Return the [X, Y] coordinate for the center point of the cell that contains the specified text.  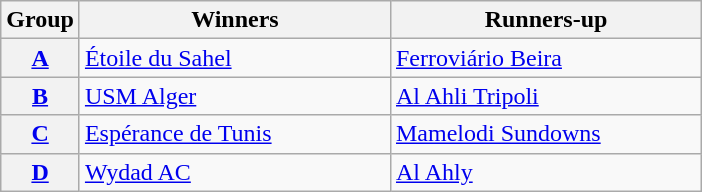
D [40, 172]
Étoile du Sahel [234, 58]
Wydad AC [234, 172]
Ferroviário Beira [546, 58]
C [40, 134]
Al Ahly [546, 172]
Group [40, 20]
USM Alger [234, 96]
A [40, 58]
Espérance de Tunis [234, 134]
B [40, 96]
Winners [234, 20]
Mamelodi Sundowns [546, 134]
Al Ahli Tripoli [546, 96]
Runners-up [546, 20]
